Identify which cell holds the provided text, then report its [X, Y] central coordinate. 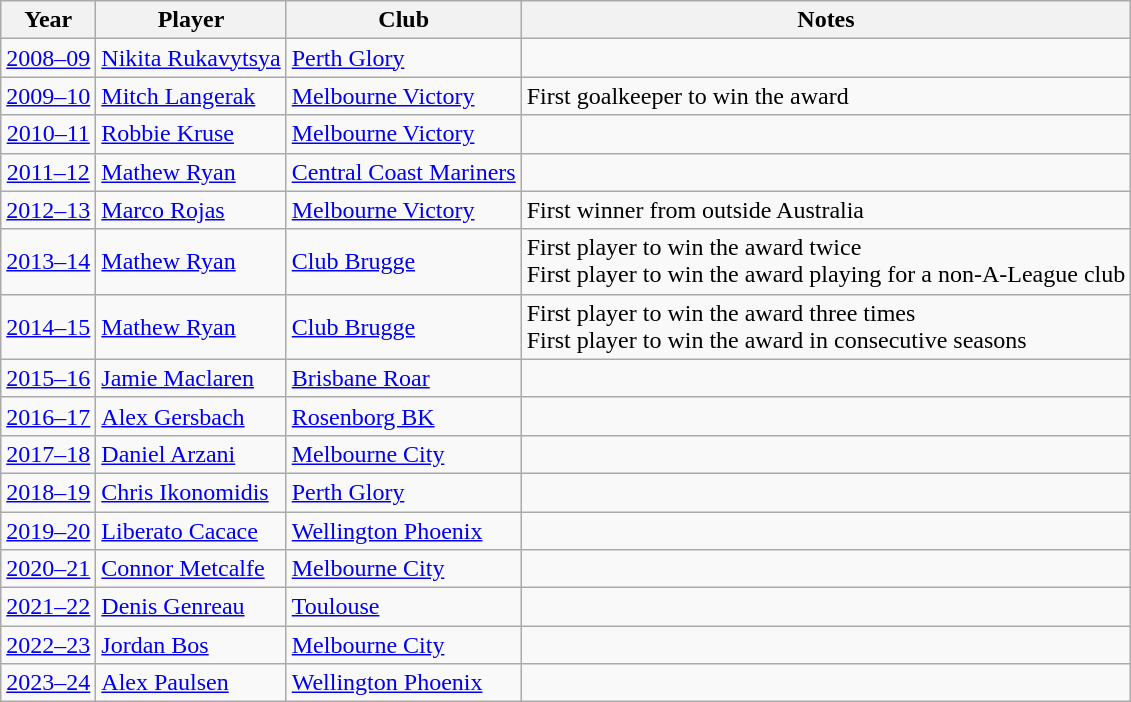
Robbie Kruse [191, 134]
First player to win the award twiceFirst player to win the award playing for a non-A-League club [826, 262]
First goalkeeper to win the award [826, 96]
Alex Paulsen [191, 683]
First winner from outside Australia [826, 210]
2010–11 [48, 134]
Liberato Cacace [191, 531]
Mitch Langerak [191, 96]
2023–24 [48, 683]
Denis Genreau [191, 607]
Notes [826, 20]
Toulouse [404, 607]
2018–19 [48, 492]
2012–13 [48, 210]
2017–18 [48, 454]
2016–17 [48, 416]
Central Coast Mariners [404, 172]
2015–16 [48, 378]
Nikita Rukavytsya [191, 58]
2019–20 [48, 531]
2008–09 [48, 58]
Player [191, 20]
2014–15 [48, 326]
Jordan Bos [191, 645]
Rosenborg BK [404, 416]
2009–10 [48, 96]
Alex Gersbach [191, 416]
Year [48, 20]
Daniel Arzani [191, 454]
First player to win the award three timesFirst player to win the award in consecutive seasons [826, 326]
Marco Rojas [191, 210]
2022–23 [48, 645]
2011–12 [48, 172]
Connor Metcalfe [191, 569]
2020–21 [48, 569]
Chris Ikonomidis [191, 492]
2013–14 [48, 262]
Jamie Maclaren [191, 378]
Brisbane Roar [404, 378]
Club [404, 20]
2021–22 [48, 607]
